Locate the cell with the specified text and output its (x, y) center coordinate. 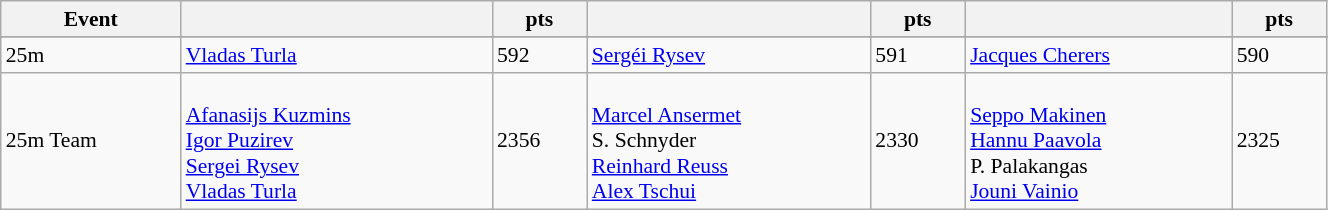
2325 (1280, 141)
2356 (540, 141)
Marcel AnsermetS. SchnyderReinhard ReussAlex Tschui (729, 141)
592 (540, 55)
2330 (918, 141)
591 (918, 55)
25m (91, 55)
25m Team (91, 141)
Event (91, 19)
Vladas Turla (336, 55)
Sergéi Rysev (729, 55)
Afanasijs KuzminsIgor PuzirevSergei RysevVladas Turla (336, 141)
Seppo MakinenHannu PaavolaP. PalakangasJouni Vainio (1098, 141)
Jacques Cherers (1098, 55)
590 (1280, 55)
